Provide the [X, Y] coordinate of the cell's center where the given text is located.  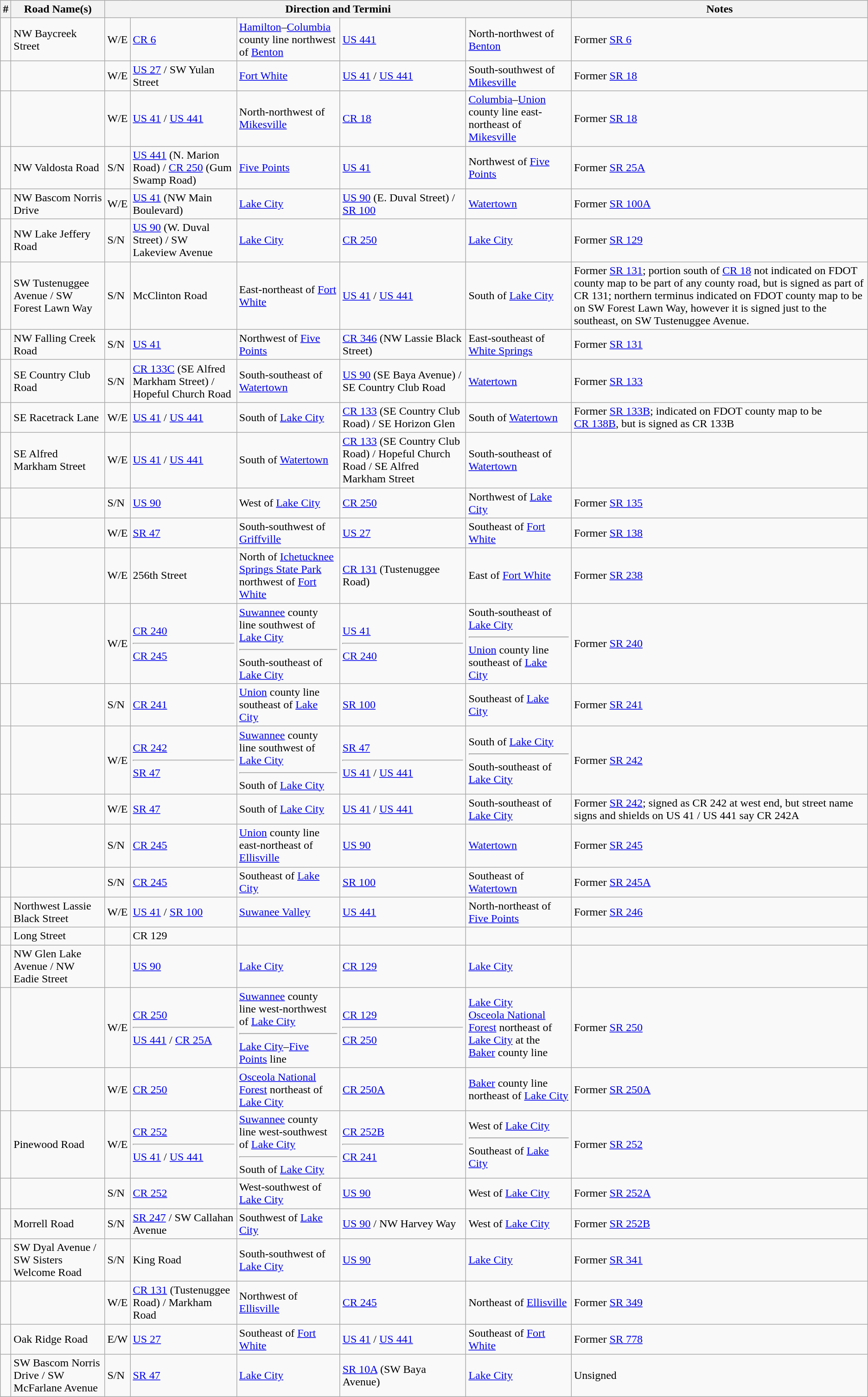
Former SR 100A [720, 204]
South-southwest of Mikesville [518, 76]
Suwannee county line southwest of Lake CitySouth-southeast of Lake City [288, 644]
North-northwest of Mikesville [288, 119]
Union county line east-northeast of Ellisville [288, 846]
# [6, 9]
Former SR 252A [720, 1193]
CR 242SR 47 [184, 760]
US 90 (SE Baya Avenue) / SE Country Club Road [403, 381]
West of Lake CitySoutheast of Lake City [518, 1144]
Five Points [288, 167]
Former SR 138 [720, 533]
CR 252BCR 241 [403, 1144]
Former SR 246 [720, 912]
Pinewood Road [58, 1144]
Direction and Termini [338, 9]
CR 252US 41 / US 441 [184, 1144]
SW Tustenuggee Avenue / SW Forest Lawn Way [58, 295]
CR 240CR 245 [184, 644]
US 90 (W. Duval Street) / SW Lakeview Avenue [184, 240]
Fort White [288, 76]
CR 18 [403, 119]
Former SR 131 [720, 344]
CR 133 (SE Country Club Road) / SE Horizon Glen [403, 417]
Suwanee Valley [288, 912]
SE Country Club Road [58, 381]
Morrell Road [58, 1224]
NW Baycreek Street [58, 39]
Former SR 252 [720, 1144]
McClinton Road [184, 295]
NW Valdosta Road [58, 167]
US 441 (N. Marion Road) / CR 250 (Gum Swamp Road) [184, 167]
Former SR 341 [720, 1260]
US 41 / SR 100 [184, 912]
Long Street [58, 936]
Former SR 252B [720, 1224]
CR 129CR 250 [403, 1028]
Columbia–Union county line east-northeast of Mikesville [518, 119]
Former SR 778 [720, 1339]
Hamilton–Columbia county line northwest of Benton [288, 39]
Former SR 349 [720, 1303]
North-northeast of Five Points [518, 912]
US 90 (E. Duval Street) / SR 100 [403, 204]
Former SR 242; signed as CR 242 at west end, but street name signs and shields on US 41 / US 441 say CR 242A [720, 809]
US 27 / SW Yulan Street [184, 76]
East of Fort White [518, 576]
King Road [184, 1260]
CR 6 [184, 39]
Former SR 25A [720, 167]
Lake CityOsceola National Forest northeast of Lake City at the Baker county line [518, 1028]
Northwest of Lake City [518, 503]
North-northwest of Benton [518, 39]
Former SR 6 [720, 39]
CR 131 (Tustenuggee Road) / Markham Road [184, 1303]
NW Falling Creek Road [58, 344]
Suwannee county line west-southwest of Lake CitySouth of Lake City [288, 1144]
Road Name(s) [58, 9]
Suwannee county line west-northwest of Lake CityLake City–Five Points line [288, 1028]
US 41CR 240 [403, 644]
Former SR 133B; indicated on FDOT county map to be CR 138B, but is signed as CR 133B [720, 417]
South-southwest of Griffville [288, 533]
Former SR 241 [720, 705]
Southeast of Watertown [518, 882]
CR 133C (SE Alfred Markham Street) / Hopeful Church Road [184, 381]
CR 250A [403, 1089]
Notes [720, 9]
SR 10A (SW Baya Avenue) [403, 1376]
US 41 (NW Main Boulevard) [184, 204]
Former SR 245 [720, 846]
West-southwest of Lake City [288, 1193]
Southwest of Lake City [288, 1224]
CR 252 [184, 1193]
North of Ichetucknee Springs State Park northwest of Fort White [288, 576]
US 90 / NW Harvey Way [403, 1224]
Former SR 135 [720, 503]
CR 346 (NW Lassie Black Street) [403, 344]
Suwannee county line southwest of Lake CitySouth of Lake City [288, 760]
SE Racetrack Lane [58, 417]
SE Alfred Markham Street [58, 460]
CR 133 (SE Country Club Road) / Hopeful Church Road / SE Alfred Markham Street [403, 460]
CR 131 (Tustenuggee Road) [403, 576]
Northeast of Ellisville [518, 1303]
SR 247 / SW Callahan Avenue [184, 1224]
South-southwest of Lake City [288, 1260]
Northwest Lassie Black Street [58, 912]
Baker county line northeast of Lake City [518, 1089]
East-northeast of Fort White [288, 295]
SW Dyal Avenue / SW Sisters Welcome Road [58, 1260]
Former SR 242 [720, 760]
Former SR 250 [720, 1028]
East-southeast of White Springs [518, 344]
NW Glen Lake Avenue / NW Eadie Street [58, 966]
Former SR 245A [720, 882]
Oak Ridge Road [58, 1339]
CR 241 [184, 705]
E/W [118, 1339]
Union county line southeast of Lake City [288, 705]
Osceola National Forest northeast of Lake City [288, 1089]
Former SR 250A [720, 1089]
Former SR 240 [720, 644]
SR 47US 41 / US 441 [403, 760]
South-southeast of Lake CityUnion county line southeast of Lake City [518, 644]
SW Bascom Norris Drive / SW McFarlane Avenue [58, 1376]
Former SR 129 [720, 240]
256th Street [184, 576]
Former SR 238 [720, 576]
Unsigned [720, 1376]
CR 250US 441 / CR 25A [184, 1028]
NW Bascom Norris Drive [58, 204]
South of Lake CitySouth-southeast of Lake City [518, 760]
NW Lake Jeffery Road [58, 240]
South-southeast of Lake City [518, 809]
Former SR 133 [720, 381]
Northwest of Ellisville [288, 1303]
